Return [X, Y] of the center of cell containing provided text 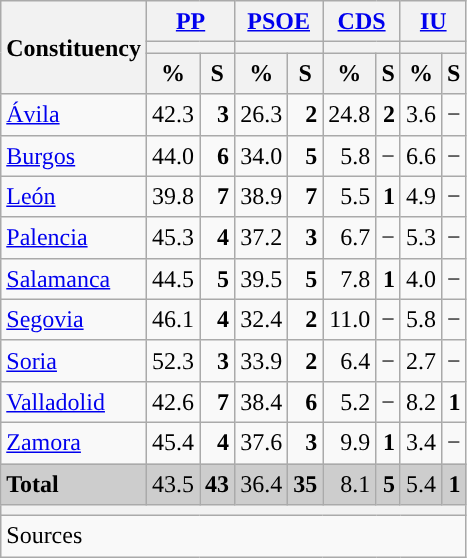
39.5 [262, 278]
24.8 [350, 114]
37.6 [262, 442]
39.8 [172, 196]
Valladolid [74, 402]
6.6 [420, 156]
2.7 [420, 360]
5.5 [350, 196]
PSOE [279, 22]
Soria [74, 360]
Salamanca [74, 278]
45.4 [172, 442]
4.9 [420, 196]
43.5 [172, 484]
46.1 [172, 320]
5.2 [350, 402]
42.3 [172, 114]
8.1 [350, 484]
38.4 [262, 402]
Sources [234, 536]
8.2 [420, 402]
26.3 [262, 114]
Ávila [74, 114]
Zamora [74, 442]
3.4 [420, 442]
52.3 [172, 360]
PP [190, 22]
5.3 [420, 238]
León [74, 196]
6.4 [350, 360]
42.6 [172, 402]
36.4 [262, 484]
34.0 [262, 156]
7.8 [350, 278]
Burgos [74, 156]
45.3 [172, 238]
3.6 [420, 114]
Palencia [74, 238]
32.4 [262, 320]
43 [218, 484]
Constituency [74, 48]
Segovia [74, 320]
11.0 [350, 320]
Total [74, 484]
38.9 [262, 196]
CDS [362, 22]
37.2 [262, 238]
33.9 [262, 360]
5.4 [420, 484]
4.0 [420, 278]
9.9 [350, 442]
IU [433, 22]
44.0 [172, 156]
6.7 [350, 238]
44.5 [172, 278]
35 [306, 484]
